Scan for the cell matching the given text and deliver its (X, Y) coordinate at center. 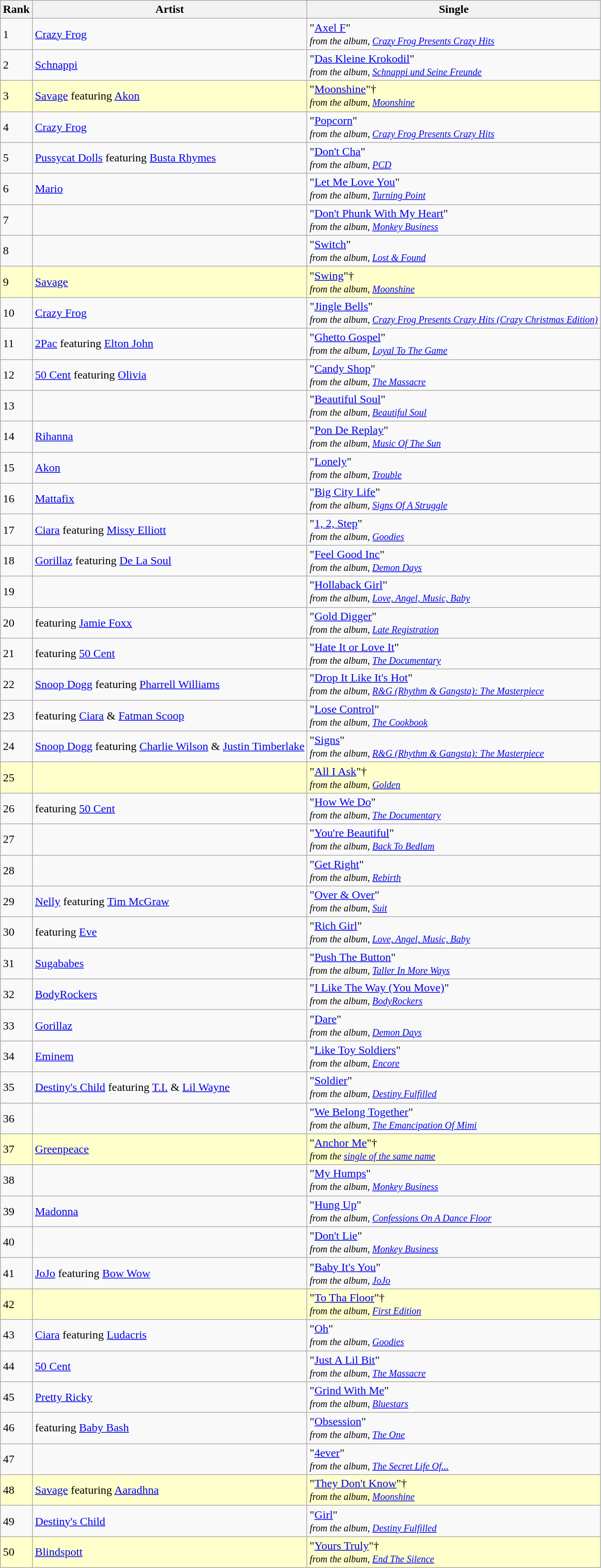
49 (16, 1521)
Gorillaz (170, 1026)
20 (16, 623)
"Over & Over" from the album, Suit (454, 902)
48 (16, 1490)
9 (16, 282)
Ciara featuring Missy Elliott (170, 529)
32 (16, 994)
featuring Ciara & Fatman Scoop (170, 715)
43 (16, 1335)
"4ever" from the album, The Secret Life Of... (454, 1459)
7 (16, 220)
Rank (16, 10)
"Lonely" from the album, Trouble (454, 468)
17 (16, 529)
"How We Do" from the album, The Documentary (454, 809)
15 (16, 468)
5 (16, 158)
25 (16, 777)
42 (16, 1304)
31 (16, 964)
Single (454, 10)
37 (16, 1149)
Eminem (170, 1056)
Madonna (170, 1211)
Nelly featuring Tim McGraw (170, 902)
JoJo featuring Bow Wow (170, 1273)
Greenpeace (170, 1149)
"Beautiful Soul" from the album, Beautiful Soul (454, 406)
35 (16, 1088)
featuring Eve (170, 932)
"Rich Girl" from the album, Love, Angel, Music, Baby (454, 932)
"Ghetto Gospel" from the album, Loyal To The Game (454, 344)
"Girl" from the album, Destiny Fulfilled (454, 1521)
1 (16, 34)
"Anchor Me"† from the single of the same name (454, 1149)
"Moonshine"† from the album, Moonshine (454, 96)
"We Belong Together" from the album, The Emancipation Of Mimi (454, 1118)
2 (16, 65)
"Feel Good Inc" from the album, Demon Days (454, 561)
"Obsession" from the album, The One (454, 1428)
44 (16, 1366)
Mario (170, 189)
"Hung Up" from the album, Confessions On A Dance Floor (454, 1211)
38 (16, 1180)
Blindspott (170, 1552)
22 (16, 685)
"Big City Life" from the album, Signs Of A Struggle (454, 499)
"Don't Phunk With My Heart" from the album, Monkey Business (454, 220)
"To Tha Floor"† from the album, First Edition (454, 1304)
featuring Jamie Foxx (170, 623)
12 (16, 374)
Savage featuring Akon (170, 96)
"Grind With Me" from the album, Bluestars (454, 1397)
"Das Kleine Krokodil" from the album, Schnappi und Seine Freunde (454, 65)
46 (16, 1428)
"Popcorn" from the album, Crazy Frog Presents Crazy Hits (454, 127)
"They Don't Know"† from the album, Moonshine (454, 1490)
Mattafix (170, 499)
19 (16, 591)
Savage (170, 282)
8 (16, 250)
Snoop Dogg featuring Pharrell Williams (170, 685)
28 (16, 870)
33 (16, 1026)
"Pon De Replay" from the album, Music Of The Sun (454, 437)
27 (16, 839)
13 (16, 406)
"Swing"† from the album, Moonshine (454, 282)
47 (16, 1459)
"Lose Control" from the album, The Cookbook (454, 715)
"My Humps" from the album, Monkey Business (454, 1180)
"Gold Digger" from the album, Late Registration (454, 623)
Akon (170, 468)
"Jingle Bells" from the album, Crazy Frog Presents Crazy Hits (Crazy Christmas Edition) (454, 312)
50 Cent featuring Olivia (170, 374)
"Hollaback Girl" from the album, Love, Angel, Music, Baby (454, 591)
Sugababes (170, 964)
3 (16, 96)
Rihanna (170, 437)
"Axel F" from the album, Crazy Frog Presents Crazy Hits (454, 34)
"Oh" from the album, Goodies (454, 1335)
"All I Ask"† from the album, Golden (454, 777)
"You're Beautiful" from the album, Back To Bedlam (454, 839)
Schnappi (170, 65)
50 Cent (170, 1366)
"Don't Lie" from the album, Monkey Business (454, 1242)
"Soldier" from the album, Destiny Fulfilled (454, 1088)
11 (16, 344)
Pretty Ricky (170, 1397)
"Switch" from the album, Lost & Found (454, 250)
"Don't Cha" from the album, PCD (454, 158)
21 (16, 653)
16 (16, 499)
Savage featuring Aaradhna (170, 1490)
"1, 2, Step" from the album, Goodies (454, 529)
2Pac featuring Elton John (170, 344)
39 (16, 1211)
Ciara featuring Ludacris (170, 1335)
45 (16, 1397)
30 (16, 932)
Destiny's Child (170, 1521)
"Drop It Like It's Hot" from the album, R&G (Rhythm & Gangsta): The Masterpiece (454, 685)
"Baby It's You" from the album, JoJo (454, 1273)
"Candy Shop" from the album, The Massacre (454, 374)
23 (16, 715)
50 (16, 1552)
"I Like The Way (You Move)" from the album, BodyRockers (454, 994)
BodyRockers (170, 994)
"Get Right" from the album, Rebirth (454, 870)
"Like Toy Soldiers" from the album, Encore (454, 1056)
"Just A Lil Bit" from the album, The Massacre (454, 1366)
Snoop Dogg featuring Charlie Wilson & Justin Timberlake (170, 747)
Artist (170, 10)
34 (16, 1056)
6 (16, 189)
40 (16, 1242)
4 (16, 127)
41 (16, 1273)
Gorillaz featuring De La Soul (170, 561)
featuring Baby Bash (170, 1428)
14 (16, 437)
10 (16, 312)
"Dare" from the album, Demon Days (454, 1026)
24 (16, 747)
Destiny's Child featuring T.I. & Lil Wayne (170, 1088)
"Signs" from the album, R&G (Rhythm & Gangsta): The Masterpiece (454, 747)
29 (16, 902)
36 (16, 1118)
26 (16, 809)
"Yours Truly"† from the album, End The Silence (454, 1552)
"Hate It or Love It" from the album, The Documentary (454, 653)
"Let Me Love You" from the album, Turning Point (454, 189)
Pussycat Dolls featuring Busta Rhymes (170, 158)
18 (16, 561)
"Push The Button" from the album, Taller In More Ways (454, 964)
